Capture the cell that displays the provided text and extract its [x, y] central coordinate. 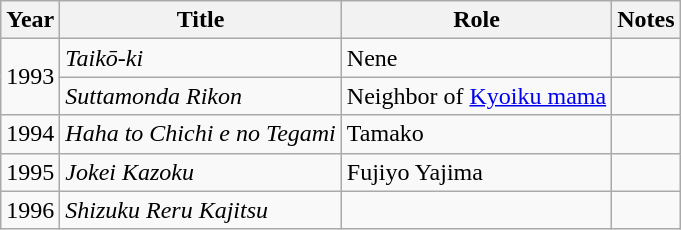
Taikō-ki [201, 58]
Neighbor of Kyoiku mama [476, 96]
Shizuku Reru Kajitsu [201, 210]
1993 [30, 77]
Tamako [476, 134]
Notes [646, 20]
Nene [476, 58]
Jokei Kazoku [201, 172]
Haha to Chichi e no Tegami [201, 134]
1996 [30, 210]
Title [201, 20]
1994 [30, 134]
Role [476, 20]
Fujiyo Yajima [476, 172]
Year [30, 20]
1995 [30, 172]
Suttamonda Rikon [201, 96]
